Extract the (X, Y) coordinate from the center of the cell holding the provided text.  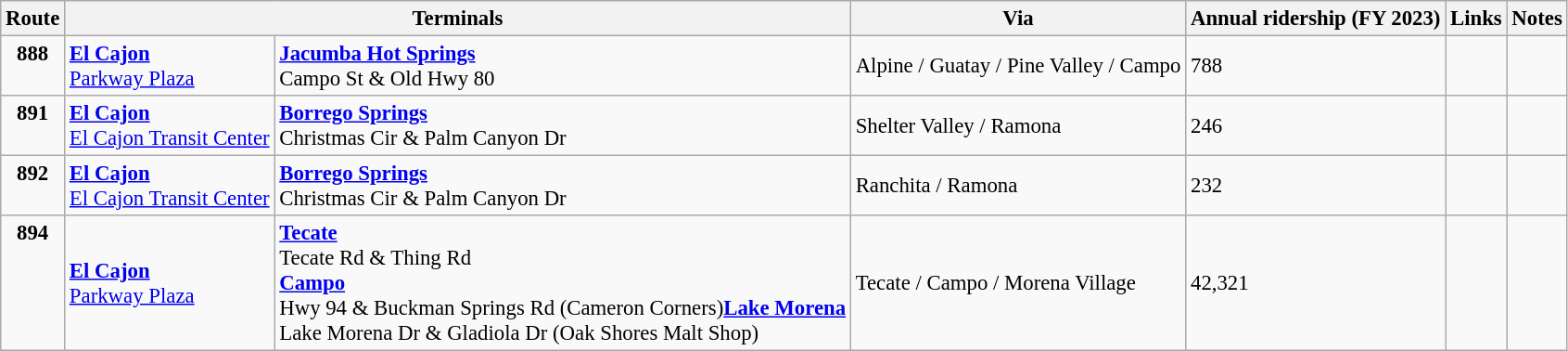
Alpine / Guatay / Pine Valley / Campo (1018, 67)
Via (1018, 19)
891 (33, 126)
Tecate / Campo / Morena Village (1018, 283)
Annual ridership (FY 2023) (1316, 19)
Terminals (458, 19)
888 (33, 67)
Ranchita / Ramona (1018, 186)
Shelter Valley / Ramona (1018, 126)
Notes (1537, 19)
232 (1316, 186)
Jacumba Hot SpringsCampo St & Old Hwy 80 (562, 67)
894 (33, 283)
892 (33, 186)
788 (1316, 67)
Links (1476, 19)
Route (33, 19)
42,321 (1316, 283)
246 (1316, 126)
TecateTecate Rd & Thing RdCampoHwy 94 & Buckman Springs Rd (Cameron Corners)Lake MorenaLake Morena Dr & Gladiola Dr (Oak Shores Malt Shop) (562, 283)
